Extract the (x, y) coordinate from the center of the cell holding the provided text.  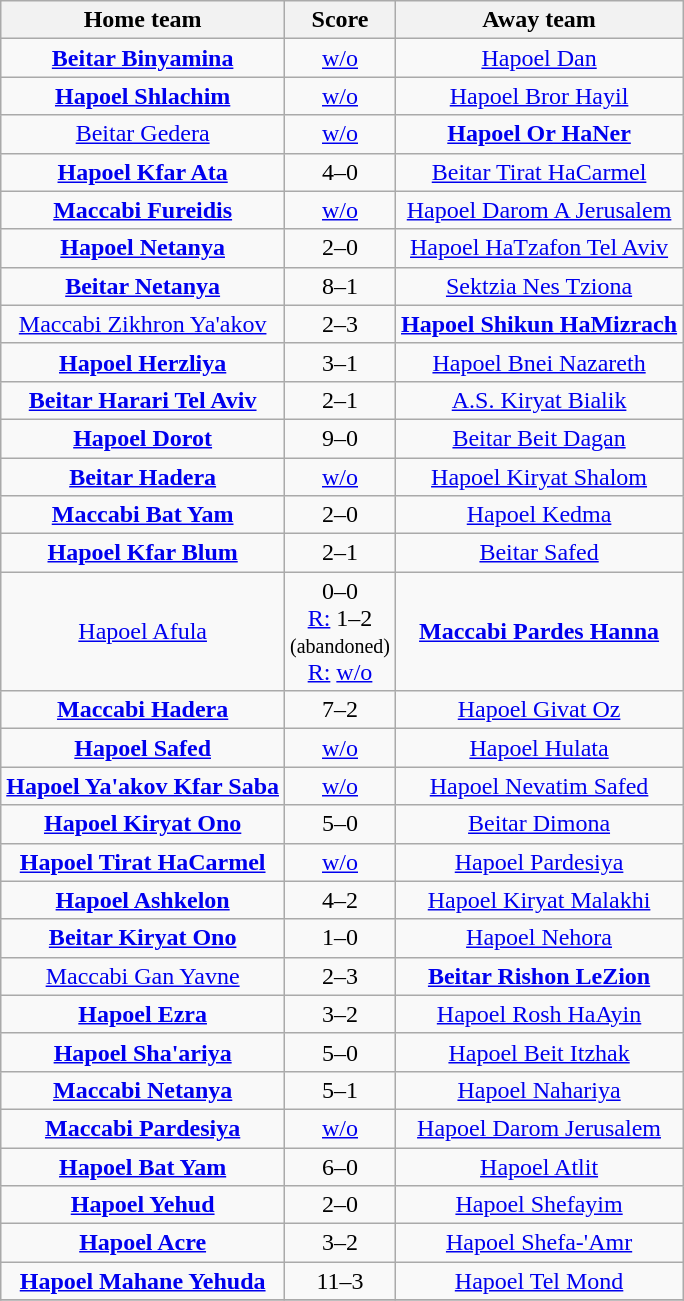
Hapoel Pardesiya (540, 862)
11–3 (340, 1281)
8–1 (340, 286)
Hapoel Ezra (143, 1014)
Hapoel Tirat HaCarmel (143, 862)
Beitar Hadera (143, 477)
1–0 (340, 938)
Hapoel Kiryat Shalom (540, 477)
Home team (143, 20)
Beitar Harari Tel Aviv (143, 400)
Hapoel Shefa-'Amr (540, 1243)
Maccabi Gan Yavne (143, 976)
Hapoel Rosh HaAyin (540, 1014)
Hapoel HaTzafon Tel Aviv (540, 248)
Hapoel Kiryat Malakhi (540, 900)
3–1 (340, 362)
A.S. Kiryat Bialik (540, 400)
4–0 (340, 172)
Beitar Tirat HaCarmel (540, 172)
Maccabi Netanya (143, 1090)
Beitar Netanya (143, 286)
Hapoel Acre (143, 1243)
0–0 R: 1–2 (abandoned) R: w/o (340, 632)
Hapoel Kfar Blum (143, 553)
Hapoel Sha'ariya (143, 1052)
Score (340, 20)
4–2 (340, 900)
Hapoel Tel Mond (540, 1281)
Maccabi Pardesiya (143, 1128)
Hapoel Atlit (540, 1167)
7–2 (340, 710)
Hapoel Shlachim (143, 96)
9–0 (340, 438)
Hapoel Dorot (143, 438)
Hapoel Shefayim (540, 1205)
Hapoel Kfar Ata (143, 172)
Beitar Binyamina (143, 58)
Hapoel Yehud (143, 1205)
6–0 (340, 1167)
Hapoel Safed (143, 748)
Maccabi Fureidis (143, 210)
Hapoel Or HaNer (540, 134)
Hapoel Mahane Yehuda (143, 1281)
Hapoel Hulata (540, 748)
5–1 (340, 1090)
Hapoel Givat Oz (540, 710)
Hapoel Herzliya (143, 362)
Hapoel Nahariya (540, 1090)
Beitar Beit Dagan (540, 438)
Hapoel Darom A Jerusalem (540, 210)
Hapoel Ashkelon (143, 900)
Beitar Rishon LeZion (540, 976)
Hapoel Nevatim Safed (540, 786)
Maccabi Zikhron Ya'akov (143, 324)
Hapoel Nehora (540, 938)
Maccabi Bat Yam (143, 515)
Hapoel Dan (540, 58)
Hapoel Shikun HaMizrach (540, 324)
Hapoel Bnei Nazareth (540, 362)
Hapoel Netanya (143, 248)
Hapoel Kedma (540, 515)
Hapoel Darom Jerusalem (540, 1128)
Beitar Dimona (540, 824)
Hapoel Kiryat Ono (143, 824)
Maccabi Pardes Hanna (540, 632)
Maccabi Hadera (143, 710)
Hapoel Ya'akov Kfar Saba (143, 786)
Beitar Gedera (143, 134)
Hapoel Bat Yam (143, 1167)
Hapoel Afula (143, 632)
Beitar Safed (540, 553)
Hapoel Beit Itzhak (540, 1052)
Hapoel Bror Hayil (540, 96)
Sektzia Nes Tziona (540, 286)
Beitar Kiryat Ono (143, 938)
Away team (540, 20)
